For the text-containing cell, return its midpoint in [X, Y] coordinate format. 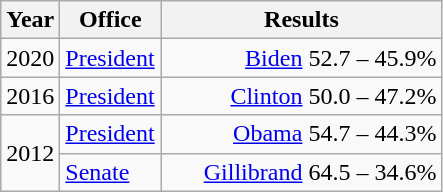
2016 [30, 96]
Senate [110, 172]
Office [110, 20]
Gillibrand 64.5 – 34.6% [302, 172]
Obama 54.7 – 44.3% [302, 134]
2020 [30, 58]
2012 [30, 153]
Biden 52.7 – 45.9% [302, 58]
Results [302, 20]
Clinton 50.0 – 47.2% [302, 96]
Year [30, 20]
